Determine the [x, y] coordinate at the center of the cell enclosing the given text.  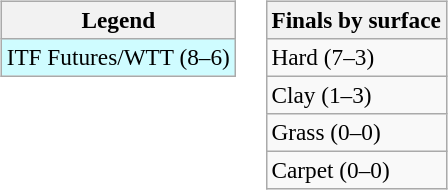
Hard (7–3) [356, 57]
Finals by surface [356, 20]
Carpet (0–0) [356, 171]
Legend [118, 20]
ITF Futures/WTT (8–6) [118, 57]
Clay (1–3) [356, 95]
Grass (0–0) [356, 133]
